For the text-containing cell, return its midpoint in (x, y) coordinate format. 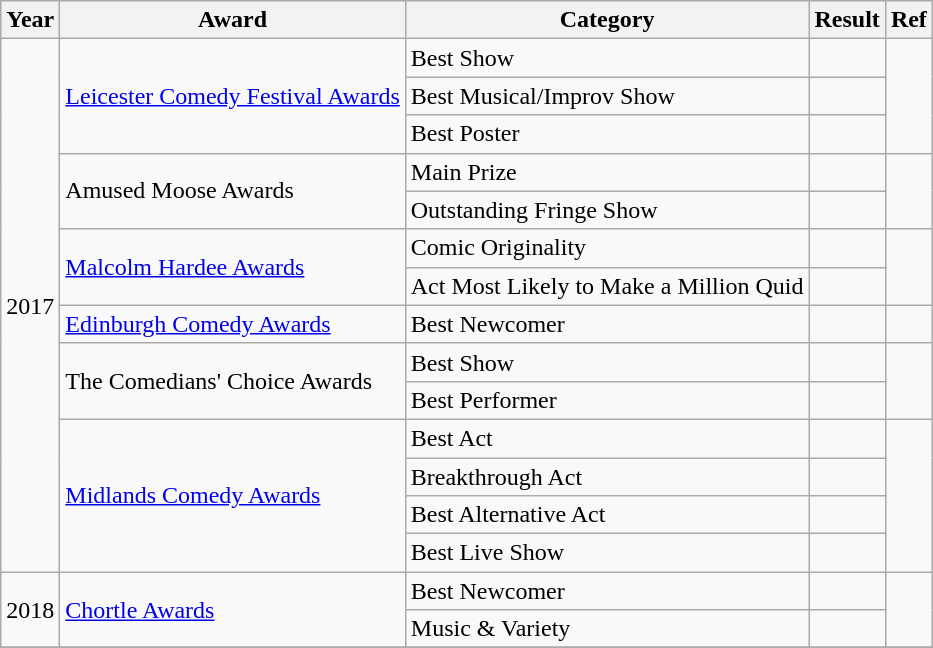
Best Poster (607, 134)
Act Most Likely to Make a Million Quid (607, 286)
Ref (908, 20)
The Comedians' Choice Awards (232, 381)
Edinburgh Comedy Awards (232, 324)
Malcolm Hardee Awards (232, 267)
Music & Variety (607, 629)
Leicester Comedy Festival Awards (232, 96)
Best Performer (607, 400)
Best Musical/Improv Show (607, 96)
Midlands Comedy Awards (232, 495)
Award (232, 20)
Main Prize (607, 172)
Amused Moose Awards (232, 191)
Year (30, 20)
2018 (30, 610)
Comic Originality (607, 248)
2017 (30, 306)
Best Alternative Act (607, 515)
Category (607, 20)
Chortle Awards (232, 610)
Outstanding Fringe Show (607, 210)
Best Live Show (607, 553)
Breakthrough Act (607, 477)
Best Act (607, 438)
Result (847, 20)
